Identify which cell holds the provided text, then report its (X, Y) central coordinate. 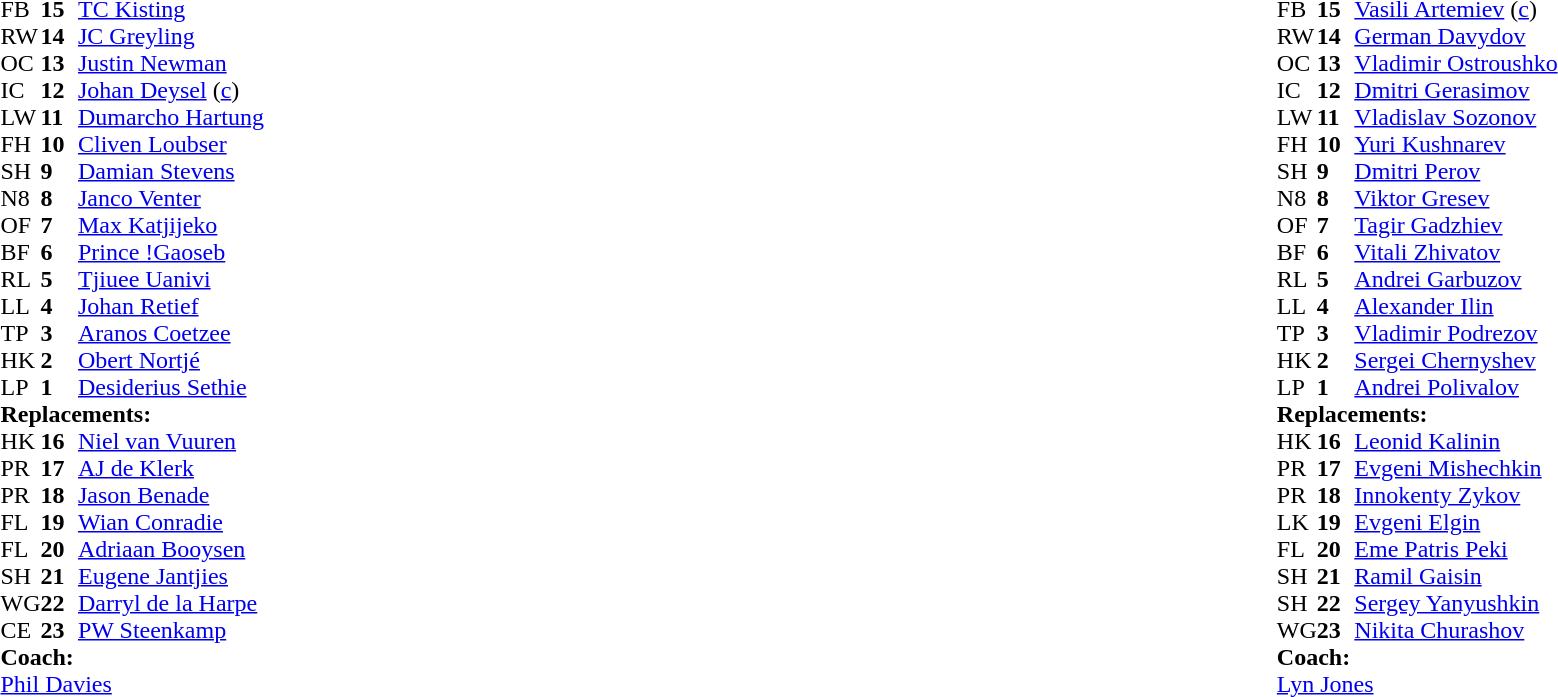
Adriaan Booysen (171, 550)
Prince !Gaoseb (171, 252)
PW Steenkamp (171, 630)
Janco Venter (171, 198)
Sergey Yanyushkin (1456, 604)
German Davydov (1456, 36)
Andrei Garbuzov (1456, 280)
Niel van Vuuren (171, 442)
Damian Stevens (171, 172)
Ramil Gaisin (1456, 576)
Yuri Kushnarev (1456, 144)
Johan Deysel (c) (171, 90)
Justin Newman (171, 64)
Vladimir Podrezov (1456, 334)
LK (1297, 522)
Vladislav Sozonov (1456, 118)
Eme Patris Peki (1456, 550)
Lyn Jones (1418, 684)
Tjiuee Uanivi (171, 280)
Desiderius Sethie (171, 388)
Evgeni Elgin (1456, 522)
Vladimir Ostroushko (1456, 64)
Innokenty Zykov (1456, 496)
Andrei Polivalov (1456, 388)
Leonid Kalinin (1456, 442)
Wian Conradie (171, 522)
Eugene Jantjies (171, 576)
Dmitri Gerasimov (1456, 90)
Obert Nortjé (171, 360)
Tagir Gadzhiev (1456, 226)
AJ de Klerk (171, 468)
CE (20, 630)
Aranos Coetzee (171, 334)
Viktor Gresev (1456, 198)
JC Greyling (171, 36)
Alexander Ilin (1456, 306)
Dmitri Perov (1456, 172)
Johan Retief (171, 306)
Darryl de la Harpe (171, 604)
Phil Davies (132, 684)
Max Katjijeko (171, 226)
Jason Benade (171, 496)
Sergei Chernyshev (1456, 360)
Vitali Zhivatov (1456, 252)
Evgeni Mishechkin (1456, 468)
Dumarcho Hartung (171, 118)
Cliven Loubser (171, 144)
Nikita Churashov (1456, 630)
